Scan for the cell matching the given text and deliver its [X, Y] coordinate at center. 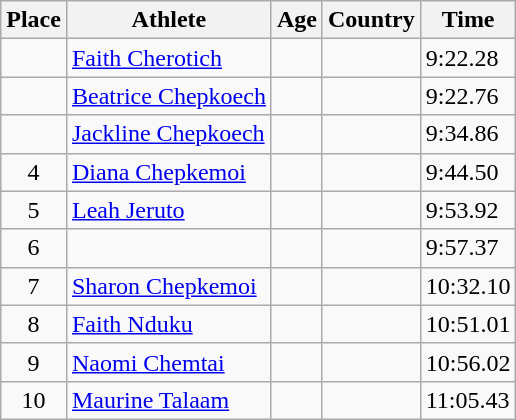
Beatrice Chepkoech [168, 96]
Maurine Talaam [168, 400]
Leah Jeruto [168, 210]
6 [34, 248]
Faith Nduku [168, 324]
10:51.01 [468, 324]
5 [34, 210]
9:53.92 [468, 210]
10:56.02 [468, 362]
10 [34, 400]
10:32.10 [468, 286]
Time [468, 20]
Jackline Chepkoech [168, 134]
8 [34, 324]
Diana Chepkemoi [168, 172]
Faith Cherotich [168, 58]
9:34.86 [468, 134]
11:05.43 [468, 400]
9:57.37 [468, 248]
Age [296, 20]
9 [34, 362]
4 [34, 172]
7 [34, 286]
Place [34, 20]
Country [371, 20]
Sharon Chepkemoi [168, 286]
9:22.76 [468, 96]
9:22.28 [468, 58]
Naomi Chemtai [168, 362]
Athlete [168, 20]
9:44.50 [468, 172]
